Output the (X, Y) coordinate of the center of the cell containing the given text.  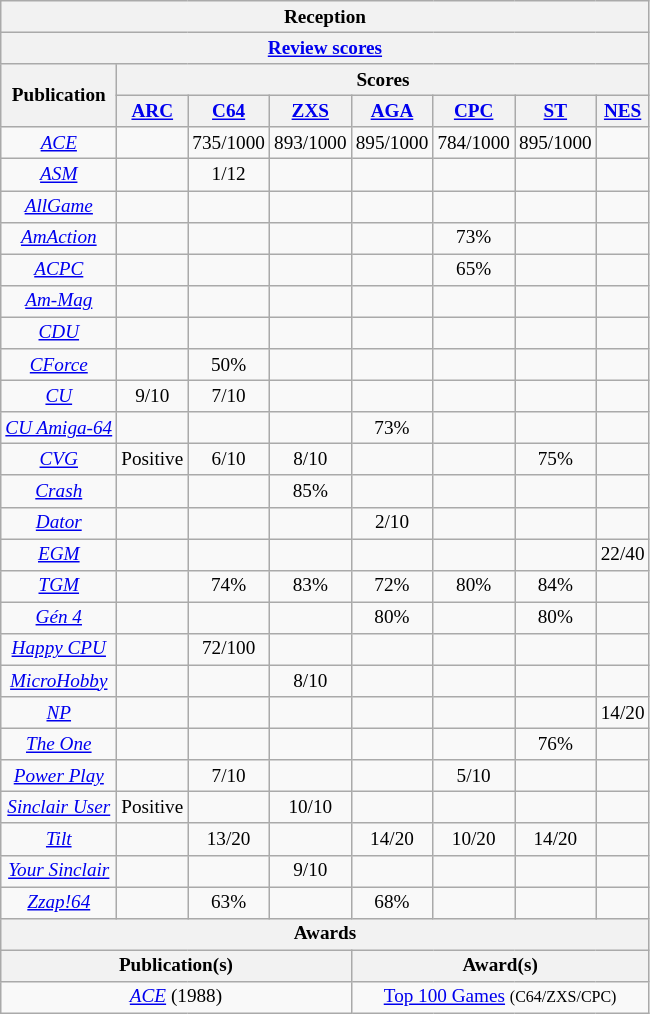
ACE (59, 143)
65% (474, 270)
76% (555, 744)
EGM (59, 555)
Dator (59, 523)
1/12 (229, 175)
2/10 (392, 523)
Award(s) (500, 966)
ACPC (59, 270)
Power Play (59, 776)
Your Sinclair (59, 871)
Crash (59, 491)
84% (555, 586)
ARC (152, 112)
MicroHobby (59, 681)
ZXS (310, 112)
893/1000 (310, 143)
CForce (59, 365)
Reception (325, 17)
ACE (1988) (176, 998)
C64 (229, 112)
Zzap!64 (59, 903)
72% (392, 586)
13/20 (229, 839)
63% (229, 903)
85% (310, 491)
50% (229, 365)
ASM (59, 175)
CVG (59, 460)
Publication (59, 96)
CPC (474, 112)
CDU (59, 333)
CU Amiga-64 (59, 428)
5/10 (474, 776)
10/20 (474, 839)
The One (59, 744)
784/1000 (474, 143)
Am-Mag (59, 302)
CU (59, 396)
Sinclair User (59, 808)
75% (555, 460)
Gén 4 (59, 618)
10/10 (310, 808)
Happy CPU (59, 650)
NP (59, 713)
Awards (325, 934)
74% (229, 586)
NES (622, 112)
6/10 (229, 460)
ST (555, 112)
TGM (59, 586)
68% (392, 903)
Tilt (59, 839)
Scores (383, 80)
Review scores (325, 48)
Publication(s) (176, 966)
22/40 (622, 555)
83% (310, 586)
72/100 (229, 650)
AGA (392, 112)
735/1000 (229, 143)
AllGame (59, 207)
AmAction (59, 238)
Top 100 Games (C64/ZXS/CPC) (500, 998)
